Return the (X, Y) coordinate for the center point of the cell that contains the specified text.  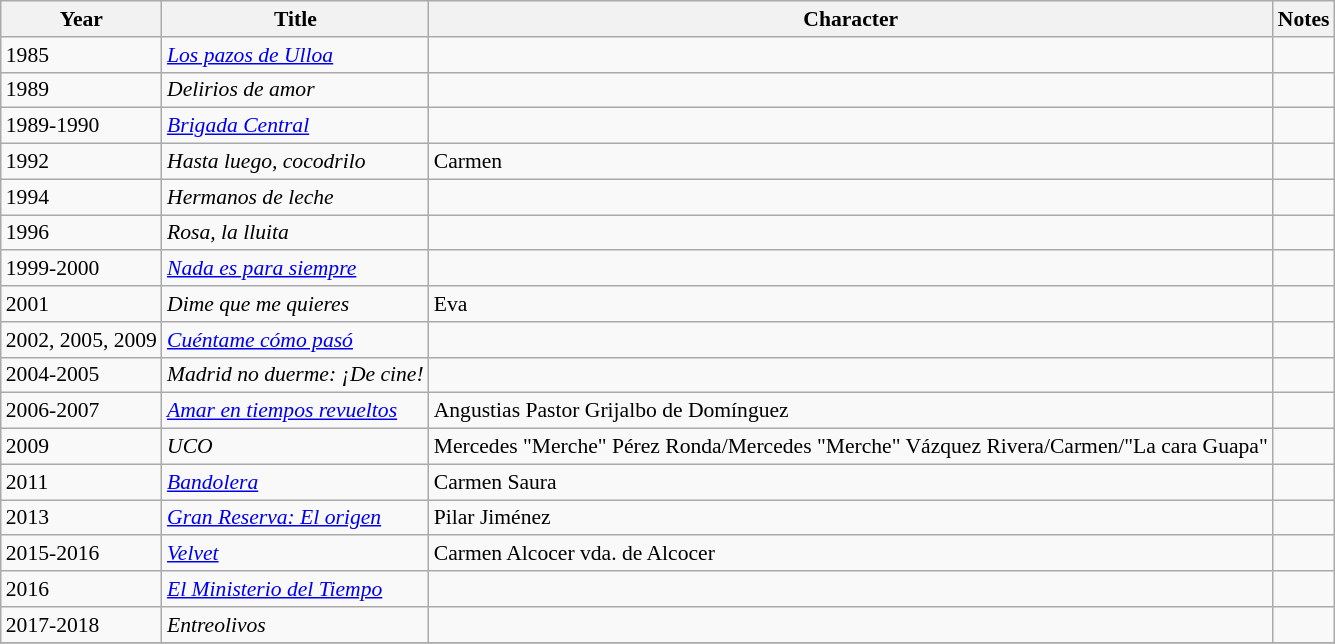
Hasta luego, cocodrilo (296, 162)
Carmen Saura (851, 482)
Carmen Alcocer vda. de Alcocer (851, 554)
1989-1990 (82, 126)
2016 (82, 589)
Brigada Central (296, 126)
Hermanos de leche (296, 197)
Character (851, 19)
1994 (82, 197)
2017-2018 (82, 625)
2006-2007 (82, 411)
Carmen (851, 162)
1992 (82, 162)
Angustias Pastor Grijalbo de Domínguez (851, 411)
Year (82, 19)
Rosa, la lluita (296, 233)
Velvet (296, 554)
1996 (82, 233)
Los pazos de Ulloa (296, 55)
2002, 2005, 2009 (82, 340)
Dime que me quieres (296, 304)
Nada es para siempre (296, 269)
Pilar Jiménez (851, 518)
UCO (296, 447)
2013 (82, 518)
2009 (82, 447)
Notes (1304, 19)
Madrid no duerme: ¡De cine! (296, 375)
2011 (82, 482)
Amar en tiempos revueltos (296, 411)
Delirios de amor (296, 90)
1999-2000 (82, 269)
Cuéntame cómo pasó (296, 340)
2015-2016 (82, 554)
Bandolera (296, 482)
Gran Reserva: El origen (296, 518)
2004-2005 (82, 375)
1989 (82, 90)
Eva (851, 304)
Mercedes "Merche" Pérez Ronda/Mercedes "Merche" Vázquez Rivera/Carmen/"La cara Guapa" (851, 447)
2001 (82, 304)
1985 (82, 55)
El Ministerio del Tiempo (296, 589)
Title (296, 19)
Entreolivos (296, 625)
